From the cell containing the given text, extract its center point as (X, Y) coordinate. 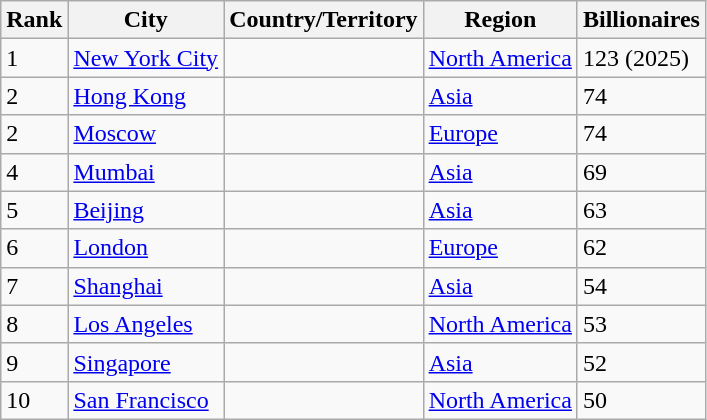
City (146, 20)
Singapore (146, 362)
Shanghai (146, 286)
8 (34, 324)
Country/Territory (324, 20)
6 (34, 248)
52 (641, 362)
9 (34, 362)
London (146, 248)
Hong Kong (146, 96)
4 (34, 172)
Region (500, 20)
Mumbai (146, 172)
10 (34, 400)
62 (641, 248)
Beijing (146, 210)
50 (641, 400)
Moscow (146, 134)
5 (34, 210)
7 (34, 286)
54 (641, 286)
53 (641, 324)
Los Angeles (146, 324)
Billionaires (641, 20)
Rank (34, 20)
San Francisco (146, 400)
1 (34, 58)
63 (641, 210)
123 (2025) (641, 58)
69 (641, 172)
New York City (146, 58)
